Return the (x, y) coordinate for the center point of the cell that contains the specified text.  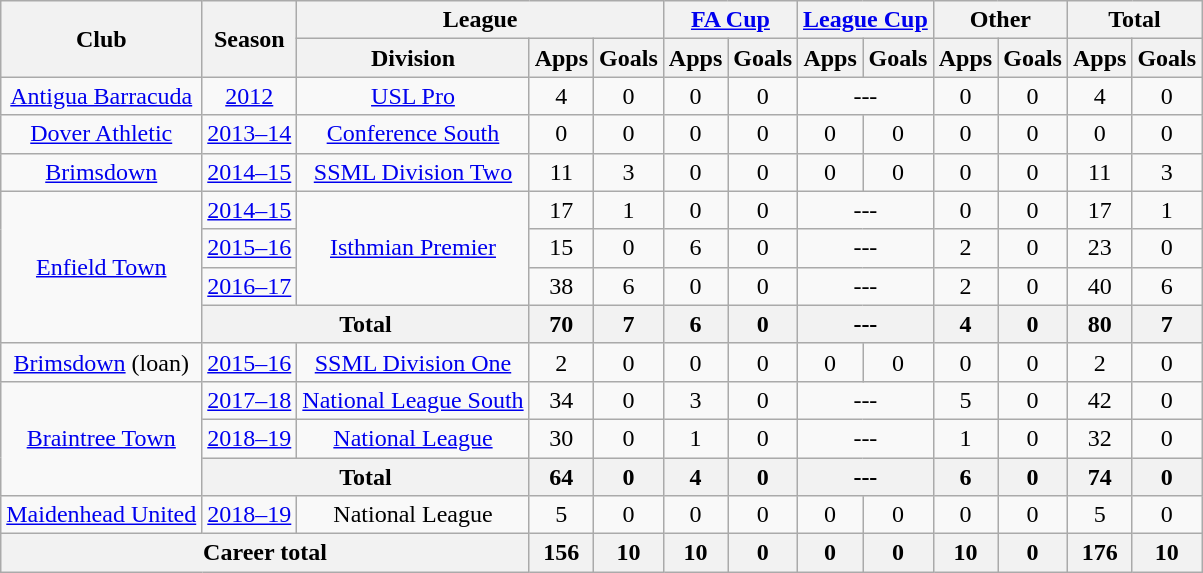
Antigua Barracuda (102, 96)
Maidenhead United (102, 515)
Other (1000, 20)
Club (102, 39)
80 (1099, 324)
Isthmian Premier (413, 248)
64 (561, 477)
Dover Athletic (102, 134)
70 (561, 324)
Conference South (413, 134)
2013–14 (250, 134)
SSML Division One (413, 362)
Braintree Town (102, 438)
2012 (250, 96)
Enfield Town (102, 267)
Career total (265, 553)
32 (1099, 438)
42 (1099, 400)
30 (561, 438)
156 (561, 553)
23 (1099, 248)
League (480, 20)
USL Pro (413, 96)
34 (561, 400)
15 (561, 248)
FA Cup (730, 20)
League Cup (866, 20)
SSML Division Two (413, 172)
38 (561, 286)
40 (1099, 286)
Division (413, 58)
National League South (413, 400)
Season (250, 39)
Brimsdown (102, 172)
Brimsdown (loan) (102, 362)
2017–18 (250, 400)
2016–17 (250, 286)
74 (1099, 477)
176 (1099, 553)
